Identify which cell holds the provided text, then report its [X, Y] central coordinate. 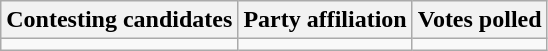
Contesting candidates [120, 20]
Votes polled [480, 20]
Party affiliation [325, 20]
